Return [X, Y] of the center of cell containing provided text 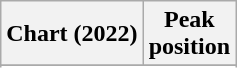
Chart (2022) [72, 34]
Peakposition [189, 34]
